Pinpoint the cell where the given text exists, returning its [X, Y] midpoint coordinate. 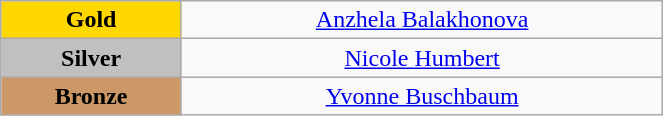
Bronze [92, 96]
Nicole Humbert [422, 58]
Silver [92, 58]
Anzhela Balakhonova [422, 20]
Gold [92, 20]
Yvonne Buschbaum [422, 96]
